Identify which cell holds the provided text, then report its [x, y] central coordinate. 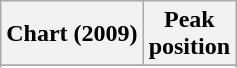
Chart (2009) [72, 34]
Peak position [189, 34]
